From the cell containing the given text, extract its center point as [x, y] coordinate. 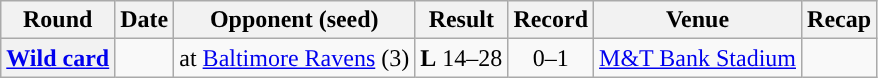
Record [551, 20]
Date [144, 20]
M&T Bank Stadium [698, 58]
0–1 [551, 58]
Round [58, 20]
Opponent (seed) [294, 20]
Venue [698, 20]
Recap [840, 20]
Result [462, 20]
L 14–28 [462, 58]
at Baltimore Ravens (3) [294, 58]
Wild card [58, 58]
